Scan for the cell matching the given text and deliver its [x, y] coordinate at center. 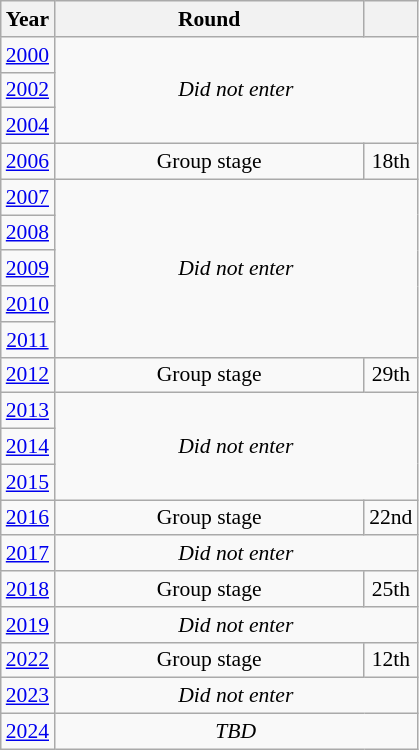
Year [28, 19]
2006 [28, 162]
25th [390, 589]
TBD [236, 732]
2022 [28, 660]
2015 [28, 482]
2024 [28, 732]
29th [390, 375]
2010 [28, 304]
2019 [28, 625]
2014 [28, 447]
2007 [28, 197]
2011 [28, 340]
2012 [28, 375]
2002 [28, 90]
22nd [390, 518]
2000 [28, 55]
2008 [28, 233]
2009 [28, 269]
2023 [28, 696]
18th [390, 162]
2013 [28, 411]
2017 [28, 554]
Round [209, 19]
2018 [28, 589]
2016 [28, 518]
2004 [28, 126]
12th [390, 660]
